Capture the cell that displays the provided text and extract its [x, y] central coordinate. 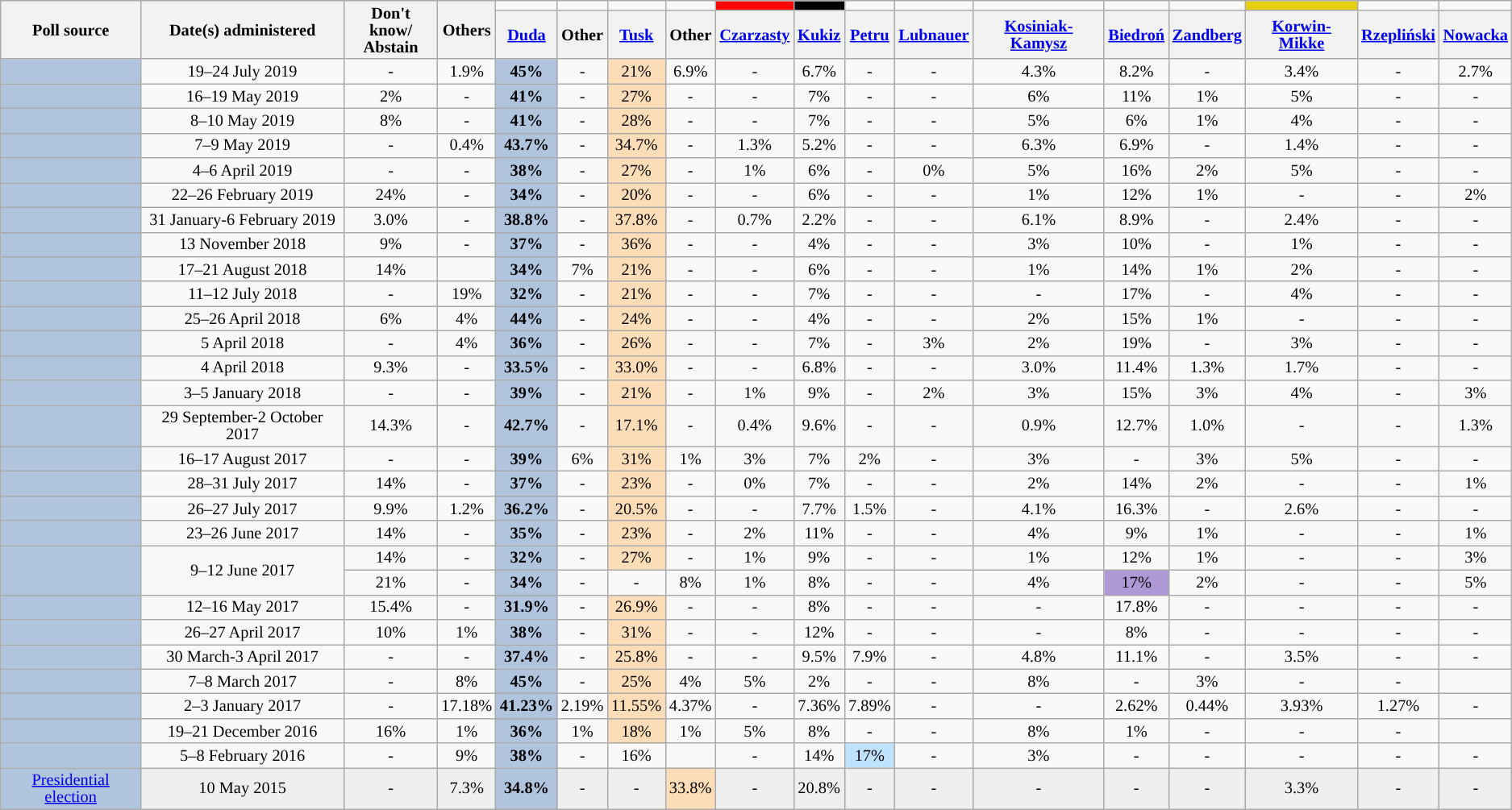
15.4% [391, 608]
34.7% [636, 145]
4.3% [1039, 71]
14.3% [391, 426]
17.18% [466, 706]
Czarzasty [755, 34]
7.7% [819, 508]
16.3% [1136, 508]
7.9% [869, 656]
7.36% [819, 706]
9.3% [391, 368]
20.5% [636, 508]
33.8% [690, 788]
4 April 2018 [243, 368]
1.7% [1302, 368]
12.7% [1136, 426]
Kukiz [819, 34]
31.9% [527, 608]
0.9% [1039, 426]
Rzepliński [1398, 34]
37.4% [527, 656]
26.9% [636, 608]
42.7% [527, 426]
Lubnauer [934, 34]
11–12 July 2018 [243, 293]
5.2% [819, 145]
18% [636, 730]
4.37% [690, 706]
3.5% [1302, 656]
11.55% [636, 706]
36.2% [527, 508]
Zandberg [1207, 34]
22–26 February 2019 [243, 195]
16–19 May 2019 [243, 97]
7.89% [869, 706]
Biedroń [1136, 34]
6.8% [819, 368]
17.1% [636, 426]
5 April 2018 [243, 343]
12–16 May 2017 [243, 608]
Korwin-Mikke [1302, 34]
Kosiniak-Kamysz [1039, 34]
1.4% [1302, 145]
10 May 2015 [243, 788]
8.9% [1136, 219]
25% [636, 682]
11.1% [1136, 656]
13 November 2018 [243, 245]
2.4% [1302, 219]
2.6% [1302, 508]
4.8% [1039, 656]
8–10 May 2019 [243, 121]
2.62% [1136, 706]
2.2% [819, 219]
41.23% [527, 706]
28% [636, 121]
9.6% [819, 426]
19–21 December 2016 [243, 730]
3–5 January 2018 [243, 393]
3.93% [1302, 706]
4–6 April 2019 [243, 171]
1.0% [1207, 426]
16–17 August 2017 [243, 459]
44% [527, 319]
30 March-3 April 2017 [243, 656]
Presidential election [71, 788]
37.8% [636, 219]
9.9% [391, 508]
8.2% [1136, 71]
23–26 June 2017 [243, 534]
2.7% [1476, 71]
20% [636, 195]
17–21 August 2018 [243, 269]
43.7% [527, 145]
Date(s) administered [243, 29]
20.8% [819, 788]
0.44% [1207, 706]
0.7% [755, 219]
Nowacka [1476, 34]
6.1% [1039, 219]
1.9% [466, 71]
34.8% [527, 788]
1.2% [466, 508]
Tusk [636, 34]
Duda [527, 34]
3.4% [1302, 71]
33.0% [636, 368]
3.3% [1302, 788]
38.8% [527, 219]
26–27 July 2017 [243, 508]
Others [466, 29]
7.3% [466, 788]
7–8 March 2017 [243, 682]
29 September-2 October 2017 [243, 426]
1.27% [1398, 706]
6.3% [1039, 145]
7–9 May 2019 [243, 145]
25.8% [636, 656]
31 January-6 February 2019 [243, 219]
1.5% [869, 508]
26–27 April 2017 [243, 632]
26% [636, 343]
2.19% [582, 706]
35% [527, 534]
6.7% [819, 71]
25–26 April 2018 [243, 319]
9.5% [819, 656]
11.4% [1136, 368]
2–3 January 2017 [243, 706]
Poll source [71, 29]
5–8 February 2016 [243, 756]
9–12 June 2017 [243, 569]
4.1% [1039, 508]
Don't know/Abstain [391, 29]
33.5% [527, 368]
Petru [869, 34]
17.8% [1136, 608]
19–24 July 2019 [243, 71]
28–31 July 2017 [243, 484]
